From the cell containing the given text, extract its center point as (X, Y) coordinate. 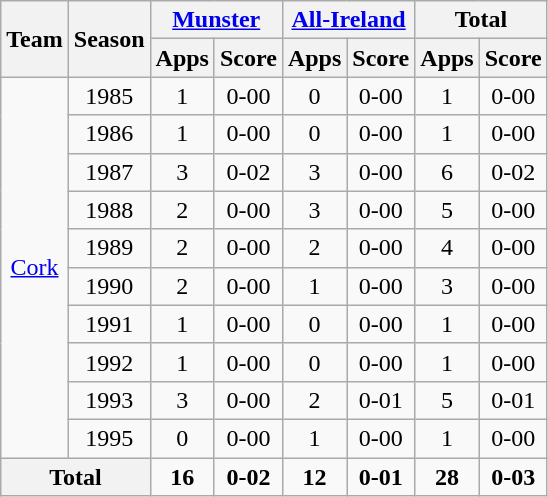
1985 (109, 96)
1989 (109, 248)
Cork (35, 268)
1987 (109, 172)
Season (109, 39)
1995 (109, 438)
1988 (109, 210)
4 (447, 248)
6 (447, 172)
12 (314, 477)
Munster (216, 20)
1990 (109, 286)
1993 (109, 400)
0-03 (513, 477)
1991 (109, 324)
28 (447, 477)
Team (35, 39)
1992 (109, 362)
All-Ireland (348, 20)
16 (182, 477)
1986 (109, 134)
